Pinpoint the cell where the given text exists, returning its (X, Y) midpoint coordinate. 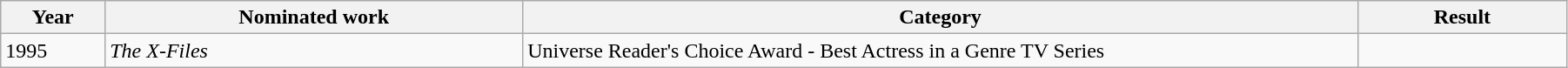
Year (53, 17)
The X-Files (314, 51)
Category (941, 17)
1995 (53, 51)
Result (1462, 17)
Universe Reader's Choice Award - Best Actress in a Genre TV Series (941, 51)
Nominated work (314, 17)
